Scan for the cell matching the given text and deliver its (X, Y) coordinate at center. 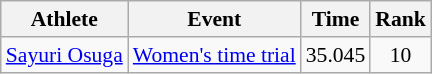
Time (336, 19)
Women's time trial (214, 55)
10 (400, 55)
Rank (400, 19)
Sayuri Osuga (64, 55)
Event (214, 19)
Athlete (64, 19)
35.045 (336, 55)
